Capture the cell that displays the provided text and extract its [X, Y] central coordinate. 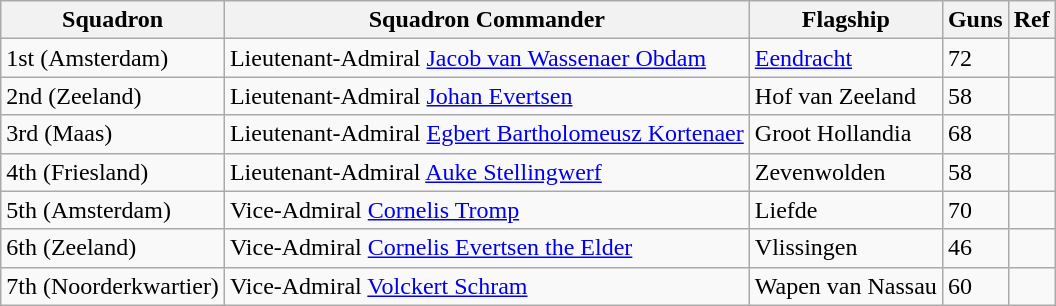
60 [975, 286]
Squadron [113, 20]
Vice-Admiral Cornelis Evertsen the Elder [486, 248]
Squadron Commander [486, 20]
Vice-Admiral Cornelis Tromp [486, 210]
Eendracht [846, 58]
Lieutenant-Admiral Auke Stellingwerf [486, 172]
Flagship [846, 20]
Hof van Zeeland [846, 96]
Lieutenant-Admiral Johan Evertsen [486, 96]
7th (Noorderkwartier) [113, 286]
1st (Amsterdam) [113, 58]
70 [975, 210]
5th (Amsterdam) [113, 210]
72 [975, 58]
Groot Hollandia [846, 134]
Zevenwolden [846, 172]
6th (Zeeland) [113, 248]
Lieutenant-Admiral Jacob van Wassenaer Obdam [486, 58]
68 [975, 134]
46 [975, 248]
3rd (Maas) [113, 134]
Vlissingen [846, 248]
Vice-Admiral Volckert Schram [486, 286]
Liefde [846, 210]
Wapen van Nassau [846, 286]
4th (Friesland) [113, 172]
Guns [975, 20]
Lieutenant-Admiral Egbert Bartholomeusz Kortenaer [486, 134]
Ref [1032, 20]
2nd (Zeeland) [113, 96]
